Capture the cell that displays the provided text and extract its [x, y] central coordinate. 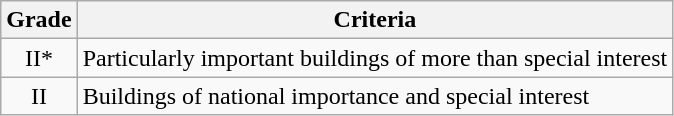
II [39, 96]
Particularly important buildings of more than special interest [375, 58]
II* [39, 58]
Grade [39, 20]
Buildings of national importance and special interest [375, 96]
Criteria [375, 20]
